From the cell containing the given text, extract its center point as [x, y] coordinate. 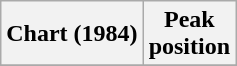
Peakposition [189, 34]
Chart (1984) [72, 34]
